Extract the (X, Y) coordinate from the center of the cell holding the provided text.  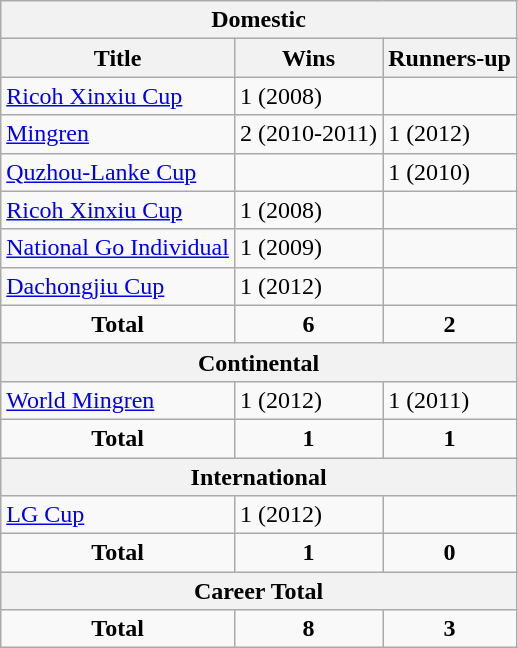
National Go Individual (118, 248)
6 (308, 324)
Domestic (259, 20)
Title (118, 58)
Dachongjiu Cup (118, 286)
Wins (308, 58)
2 (450, 324)
1 (2011) (450, 400)
Quzhou-Lanke Cup (118, 172)
Career Total (259, 591)
2 (2010-2011) (308, 134)
3 (450, 629)
0 (450, 553)
Continental (259, 362)
8 (308, 629)
Mingren (118, 134)
LG Cup (118, 515)
1 (2009) (308, 248)
1 (2010) (450, 172)
World Mingren (118, 400)
Runners-up (450, 58)
International (259, 477)
